Capture the cell that displays the provided text and extract its (x, y) central coordinate. 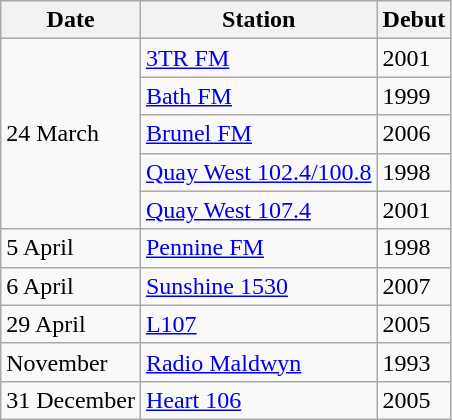
Debut (414, 20)
Heart 106 (258, 400)
L107 (258, 324)
Station (258, 20)
Pennine FM (258, 248)
Bath FM (258, 96)
Radio Maldwyn (258, 362)
29 April (71, 324)
November (71, 362)
1993 (414, 362)
6 April (71, 286)
3TR FM (258, 58)
5 April (71, 248)
1999 (414, 96)
Quay West 107.4 (258, 210)
31 December (71, 400)
Date (71, 20)
Brunel FM (258, 134)
Sunshine 1530 (258, 286)
Quay West 102.4/100.8 (258, 172)
24 March (71, 134)
2006 (414, 134)
2007 (414, 286)
